Output the (X, Y) coordinate of the center of the cell containing the given text.  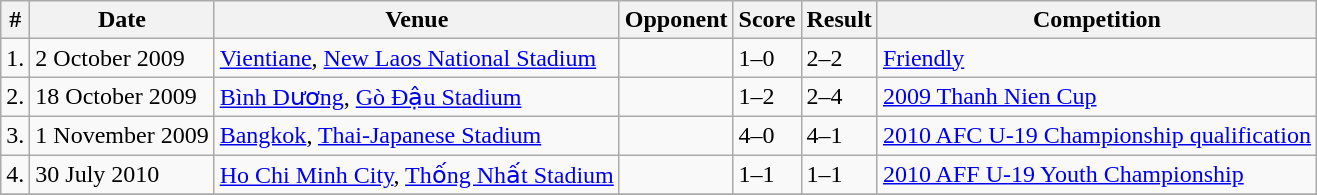
Vientiane, New Laos National Stadium (416, 58)
2010 AFC U-19 Championship qualification (1096, 135)
4–0 (767, 135)
Competition (1096, 20)
3. (16, 135)
2010 AFF U-19 Youth Championship (1096, 174)
Date (122, 20)
1–2 (767, 97)
4. (16, 174)
2–2 (839, 58)
4–1 (839, 135)
18 October 2009 (122, 97)
1 November 2009 (122, 135)
30 July 2010 (122, 174)
Bangkok, Thai-Japanese Stadium (416, 135)
# (16, 20)
Friendly (1096, 58)
Score (767, 20)
Ho Chi Minh City, Thống Nhất Stadium (416, 174)
Result (839, 20)
1. (16, 58)
Bình Dương, Gò Đậu Stadium (416, 97)
Venue (416, 20)
2 October 2009 (122, 58)
2. (16, 97)
2009 Thanh Nien Cup (1096, 97)
2–4 (839, 97)
Opponent (676, 20)
1–0 (767, 58)
